Extract the (X, Y) coordinate from the center of the cell holding the provided text.  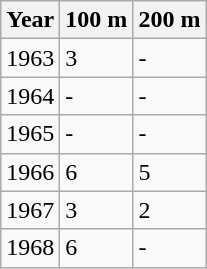
5 (170, 172)
1965 (30, 134)
2 (170, 210)
Year (30, 20)
1964 (30, 96)
1963 (30, 58)
1966 (30, 172)
1968 (30, 248)
200 m (170, 20)
1967 (30, 210)
100 m (96, 20)
